Output the (X, Y) coordinate of the center of the cell containing the given text.  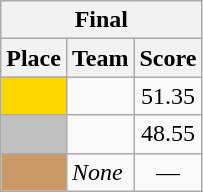
Team (100, 58)
Score (168, 58)
48.55 (168, 134)
Place (34, 58)
Final (102, 20)
— (168, 172)
51.35 (168, 96)
None (100, 172)
